Find where the given text appears and provide that cell's center as (X, Y) coordinate. 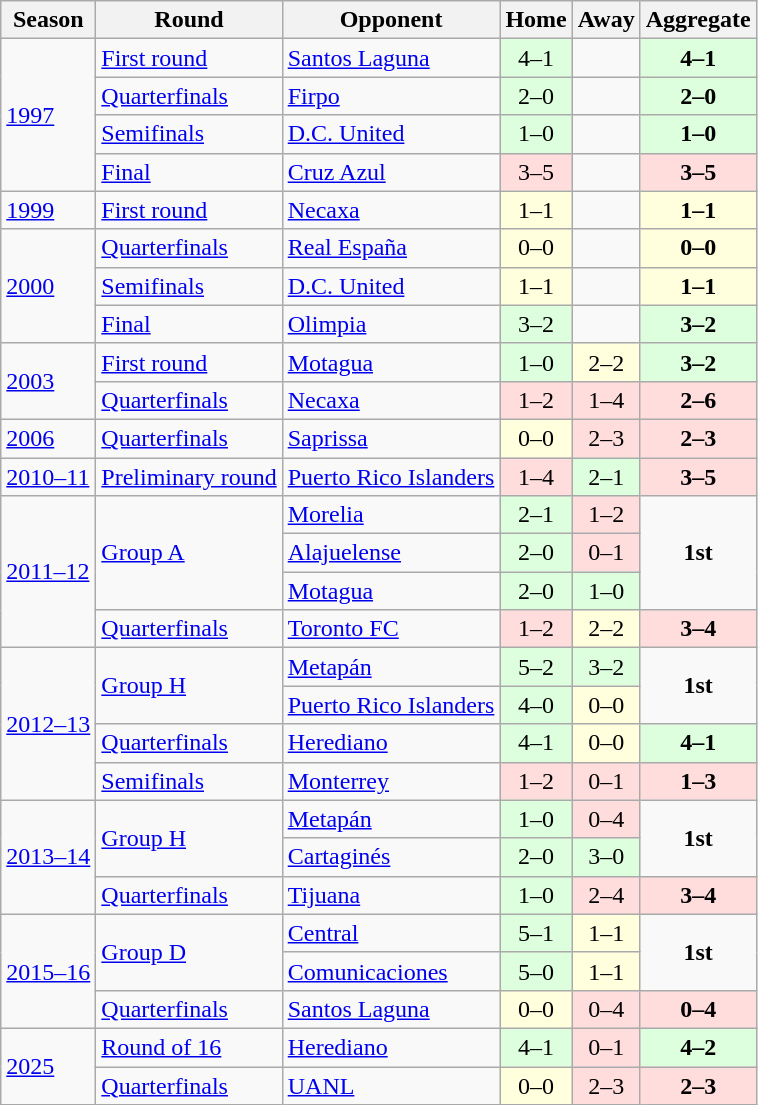
2–4 (606, 895)
Cruz Azul (391, 172)
Toronto FC (391, 629)
5–2 (536, 667)
4–0 (536, 705)
1–3 (698, 781)
UANL (391, 1085)
Round (189, 20)
Firpo (391, 96)
2025 (48, 1066)
Cartaginés (391, 857)
2003 (48, 381)
Olimpia (391, 324)
2006 (48, 438)
5–1 (536, 933)
Home (536, 20)
2011–12 (48, 572)
Round of 16 (189, 1047)
3–0 (606, 857)
2013–14 (48, 857)
2012–13 (48, 724)
2–6 (698, 400)
Comunicaciones (391, 971)
Alajuelense (391, 553)
4–2 (698, 1047)
Morelia (391, 515)
2015–16 (48, 971)
Preliminary round (189, 477)
Aggregate (698, 20)
1999 (48, 210)
1997 (48, 115)
Group A (189, 553)
Tijuana (391, 895)
Opponent (391, 20)
5–0 (536, 971)
Saprissa (391, 438)
Away (606, 20)
Real España (391, 248)
Central (391, 933)
2010–11 (48, 477)
Monterrey (391, 781)
2000 (48, 286)
Season (48, 20)
Group D (189, 952)
